Provide the (X, Y) coordinate of the cell's center where the given text is located.  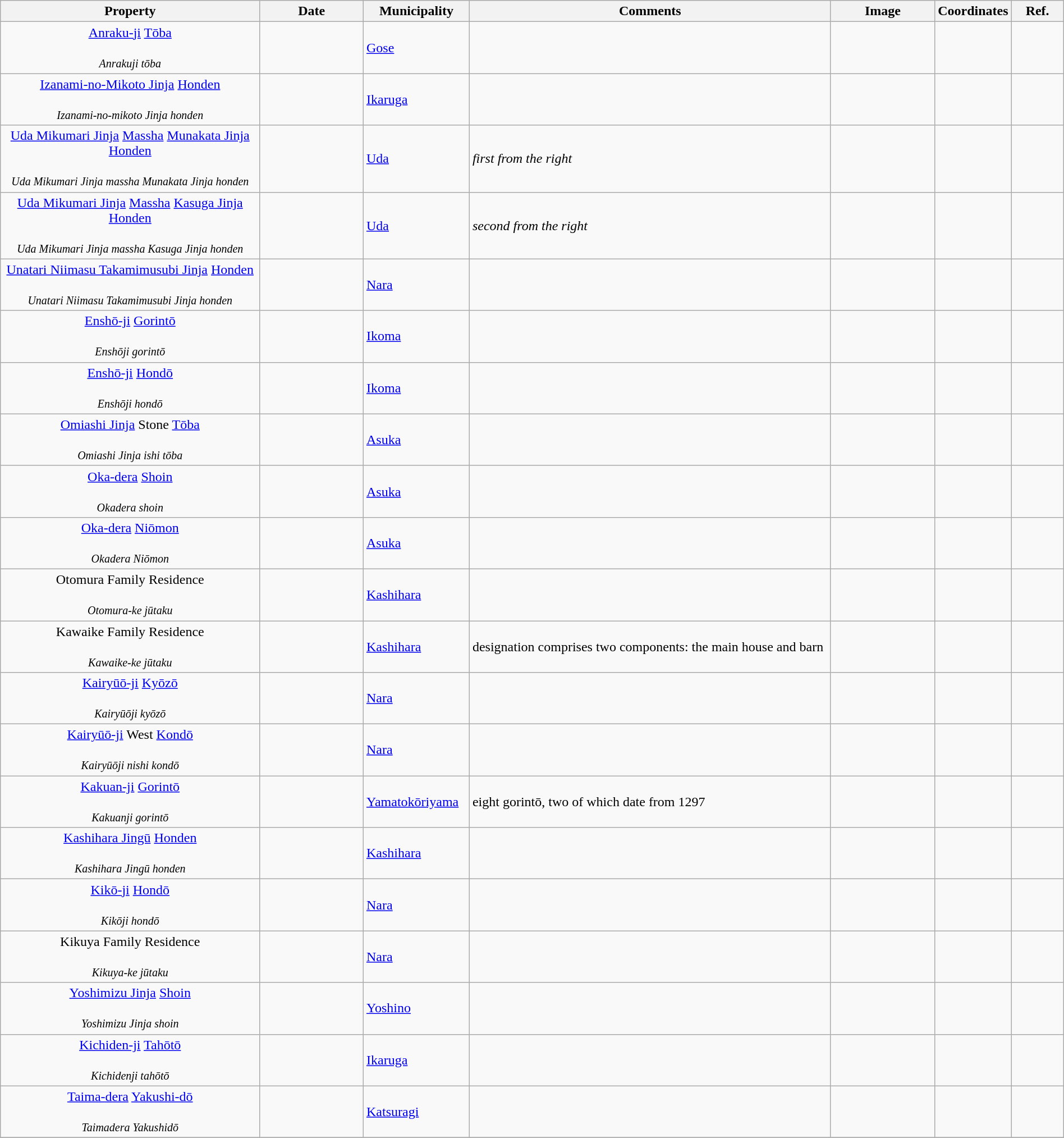
Ref. (1037, 11)
Enshō-ji HondōEnshōji hondō (130, 388)
eight gorintō, two of which date from 1297 (650, 802)
Kashihara Jingū HondenKashihara Jingū honden (130, 853)
Kikō-ji HondōKikōji hondō (130, 905)
Gose (416, 48)
Comments (650, 11)
Enshō-ji GorintōEnshōji gorintō (130, 336)
Omiashi Jinja Stone TōbaOmiashi Jinja ishi tōba (130, 440)
Otomura Family ResidenceOtomura-ke jūtaku (130, 595)
Katsuragi (416, 1112)
Anraku-ji TōbaAnrakuji tōba (130, 48)
second from the right (650, 226)
designation comprises two components: the main house and barn (650, 647)
Property (130, 11)
Date (312, 11)
Yoshimizu Jinja ShoinYoshimizu Jinja shoin (130, 1008)
Taima-dera Yakushi-dōTaimadera Yakushidō (130, 1112)
Kairyūō-ji KyōzōKairyūōji kyōzō (130, 698)
Kairyūō-ji West KondōKairyūōji nishi kondō (130, 750)
Unatari Niimasu Takamimusubi Jinja HondenUnatari Niimasu Takamimusubi Jinja honden (130, 285)
Uda Mikumari Jinja Massha Kasuga Jinja HondenUda Mikumari Jinja massha Kasuga Jinja honden (130, 226)
first from the right (650, 158)
Municipality (416, 11)
Kikuya Family ResidenceKikuya-ke jūtaku (130, 957)
Image (882, 11)
Uda Mikumari Jinja Massha Munakata Jinja HondenUda Mikumari Jinja massha Munakata Jinja honden (130, 158)
Yoshino (416, 1008)
Yamatokōriyama (416, 802)
Izanami-no-Mikoto Jinja HondenIzanami-no-mikoto Jinja honden (130, 99)
Coordinates (973, 11)
Kichiden-ji TahōtōKichidenji tahōtō (130, 1060)
Oka-dera NiōmonOkadera Niōmon (130, 543)
Kakuan-ji GorintōKakuanji gorintō (130, 802)
Oka-dera ShoinOkadera shoin (130, 491)
Kawaike Family ResidenceKawaike-ke jūtaku (130, 647)
